Return (X, Y) of the center of cell containing provided text 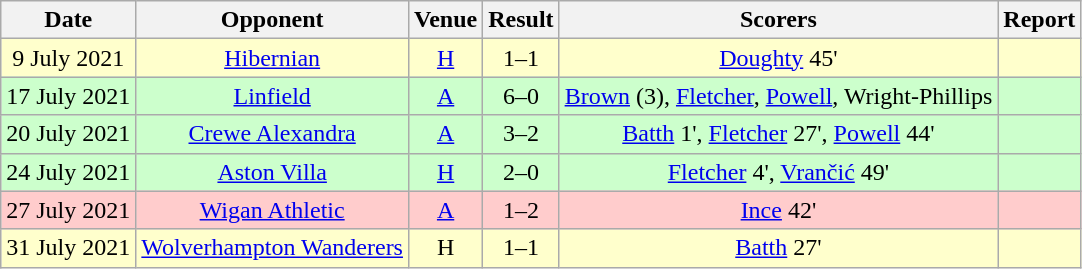
Opponent (272, 20)
Venue (445, 20)
Linfield (272, 96)
1–2 (521, 210)
6–0 (521, 96)
17 July 2021 (68, 96)
27 July 2021 (68, 210)
Fletcher 4', Vrančić 49' (778, 172)
Batth 1', Fletcher 27', Powell 44' (778, 134)
Hibernian (272, 58)
20 July 2021 (68, 134)
24 July 2021 (68, 172)
Report (1040, 20)
31 July 2021 (68, 248)
Scorers (778, 20)
Aston Villa (272, 172)
Result (521, 20)
Wigan Athletic (272, 210)
Doughty 45' (778, 58)
Crewe Alexandra (272, 134)
Batth 27' (778, 248)
3–2 (521, 134)
Ince 42' (778, 210)
Date (68, 20)
9 July 2021 (68, 58)
Brown (3), Fletcher, Powell, Wright-Phillips (778, 96)
2–0 (521, 172)
Wolverhampton Wanderers (272, 248)
